Locate the cell with the specified text and output its (x, y) center coordinate. 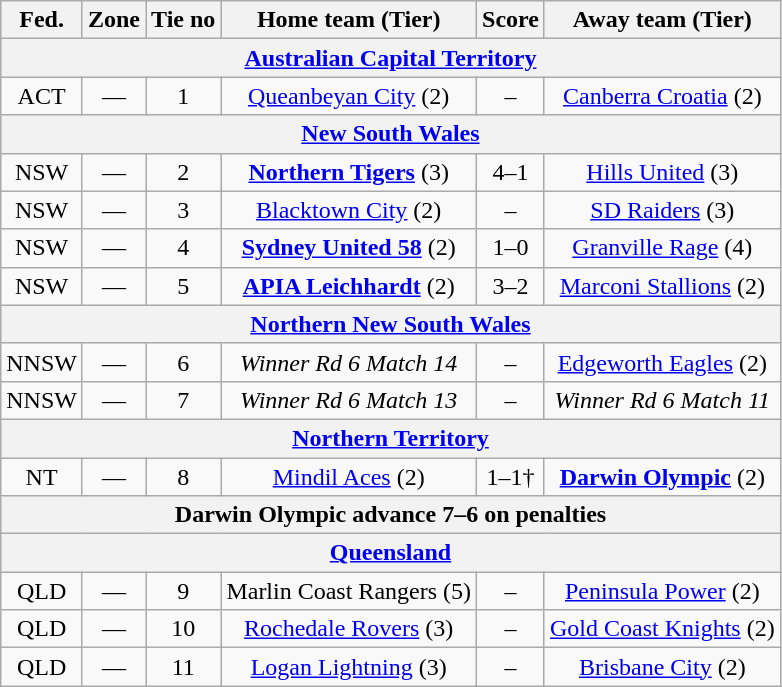
Peninsula Power (2) (662, 591)
8 (184, 477)
Northern Tigers (3) (349, 172)
Mindil Aces (2) (349, 477)
Logan Lightning (3) (349, 667)
Rochedale Rovers (3) (349, 629)
ACT (42, 96)
10 (184, 629)
4–1 (511, 172)
Tie no (184, 20)
Winner Rd 6 Match 14 (349, 362)
5 (184, 286)
Hills United (3) (662, 172)
Edgeworth Eagles (2) (662, 362)
Score (511, 20)
Australian Capital Territory (390, 58)
Granville Rage (4) (662, 248)
1–0 (511, 248)
3–2 (511, 286)
NT (42, 477)
9 (184, 591)
Canberra Croatia (2) (662, 96)
1–1† (511, 477)
Northern New South Wales (390, 324)
New South Wales (390, 134)
Marlin Coast Rangers (5) (349, 591)
Darwin Olympic advance 7–6 on penalties (390, 515)
Winner Rd 6 Match 11 (662, 400)
6 (184, 362)
7 (184, 400)
Brisbane City (2) (662, 667)
Gold Coast Knights (2) (662, 629)
Northern Territory (390, 438)
Queanbeyan City (2) (349, 96)
3 (184, 210)
Blacktown City (2) (349, 210)
4 (184, 248)
Zone (114, 20)
11 (184, 667)
Sydney United 58 (2) (349, 248)
Darwin Olympic (2) (662, 477)
Away team (Tier) (662, 20)
2 (184, 172)
Marconi Stallions (2) (662, 286)
SD Raiders (3) (662, 210)
APIA Leichhardt (2) (349, 286)
Queensland (390, 553)
Home team (Tier) (349, 20)
1 (184, 96)
Winner Rd 6 Match 13 (349, 400)
Fed. (42, 20)
